Pinpoint the cell where the given text exists, returning its (x, y) midpoint coordinate. 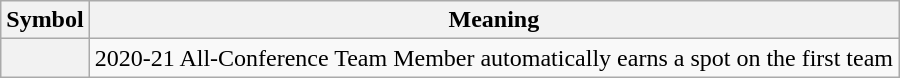
Meaning (494, 20)
Symbol (45, 20)
2020-21 All-Conference Team Member automatically earns a spot on the first team (494, 58)
